Provide the [X, Y] coordinate of the cell's center where the given text is located.  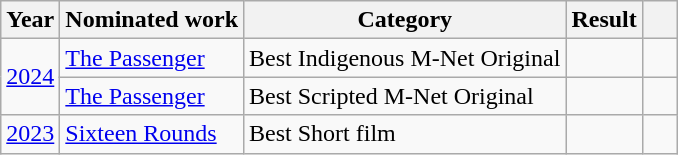
Sixteen Rounds [152, 134]
2023 [30, 134]
2024 [30, 77]
Result [604, 20]
Year [30, 20]
Nominated work [152, 20]
Best Short film [405, 134]
Category [405, 20]
Best Indigenous M-Net Original [405, 58]
Best Scripted M-Net Original [405, 96]
